Find where the given text appears and provide that cell's center as (X, Y) coordinate. 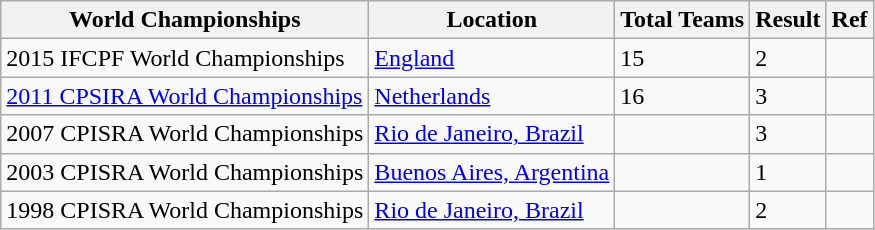
2015 IFCPF World Championships (185, 58)
Ref (850, 20)
2003 CPISRA World Championships (185, 172)
Location (492, 20)
2007 CPISRA World Championships (185, 134)
15 (682, 58)
World Championships (185, 20)
Buenos Aires, Argentina (492, 172)
2011 CPSIRA World Championships (185, 96)
Netherlands (492, 96)
1998 CPISRA World Championships (185, 210)
Result (788, 20)
1 (788, 172)
16 (682, 96)
Total Teams (682, 20)
England (492, 58)
